Output the (X, Y) coordinate of the center of the cell containing the given text.  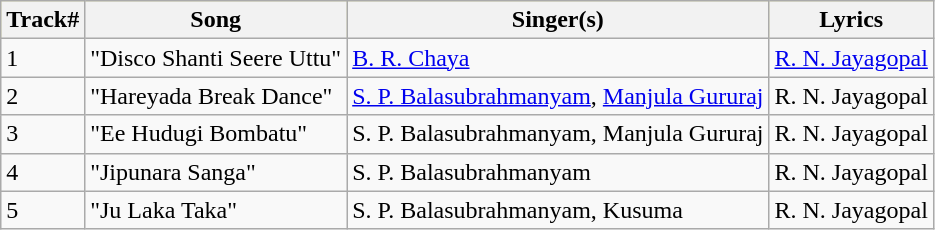
1 (43, 58)
Singer(s) (558, 20)
S. P. Balasubrahmanyam, Kusuma (558, 210)
"Hareyada Break Dance" (216, 96)
3 (43, 134)
B. R. Chaya (558, 58)
"Ee Hudugi Bombatu" (216, 134)
"Disco Shanti Seere Uttu" (216, 58)
Lyrics (851, 20)
5 (43, 210)
Song (216, 20)
4 (43, 172)
S. P. Balasubrahmanyam (558, 172)
Track# (43, 20)
"Ju Laka Taka" (216, 210)
2 (43, 96)
"Jipunara Sanga" (216, 172)
